Return [x, y] of the center of cell containing provided text 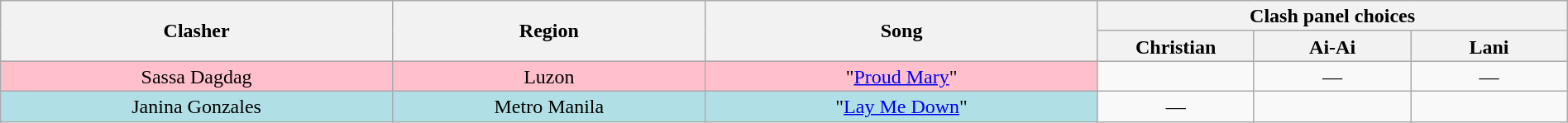
Region [549, 31]
Metro Manila [549, 106]
Sassa Dagdag [197, 76]
Janina Gonzales [197, 106]
Ai-Ai [1331, 46]
Christian [1176, 46]
"Lay Me Down" [901, 106]
"Proud Mary" [901, 76]
Song [901, 31]
Clasher [197, 31]
Luzon [549, 76]
Lani [1489, 46]
Clash panel choices [1332, 17]
